Output the [x, y] coordinate of the center of the cell containing the given text.  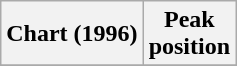
Peakposition [189, 34]
Chart (1996) [72, 34]
